Scan for the cell matching the given text and deliver its (X, Y) coordinate at center. 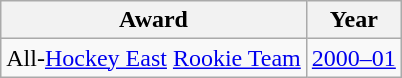
Award (154, 20)
Year (354, 20)
All-Hockey East Rookie Team (154, 58)
2000–01 (354, 58)
